Provide the (X, Y) coordinate of the cell's center where the given text is located.  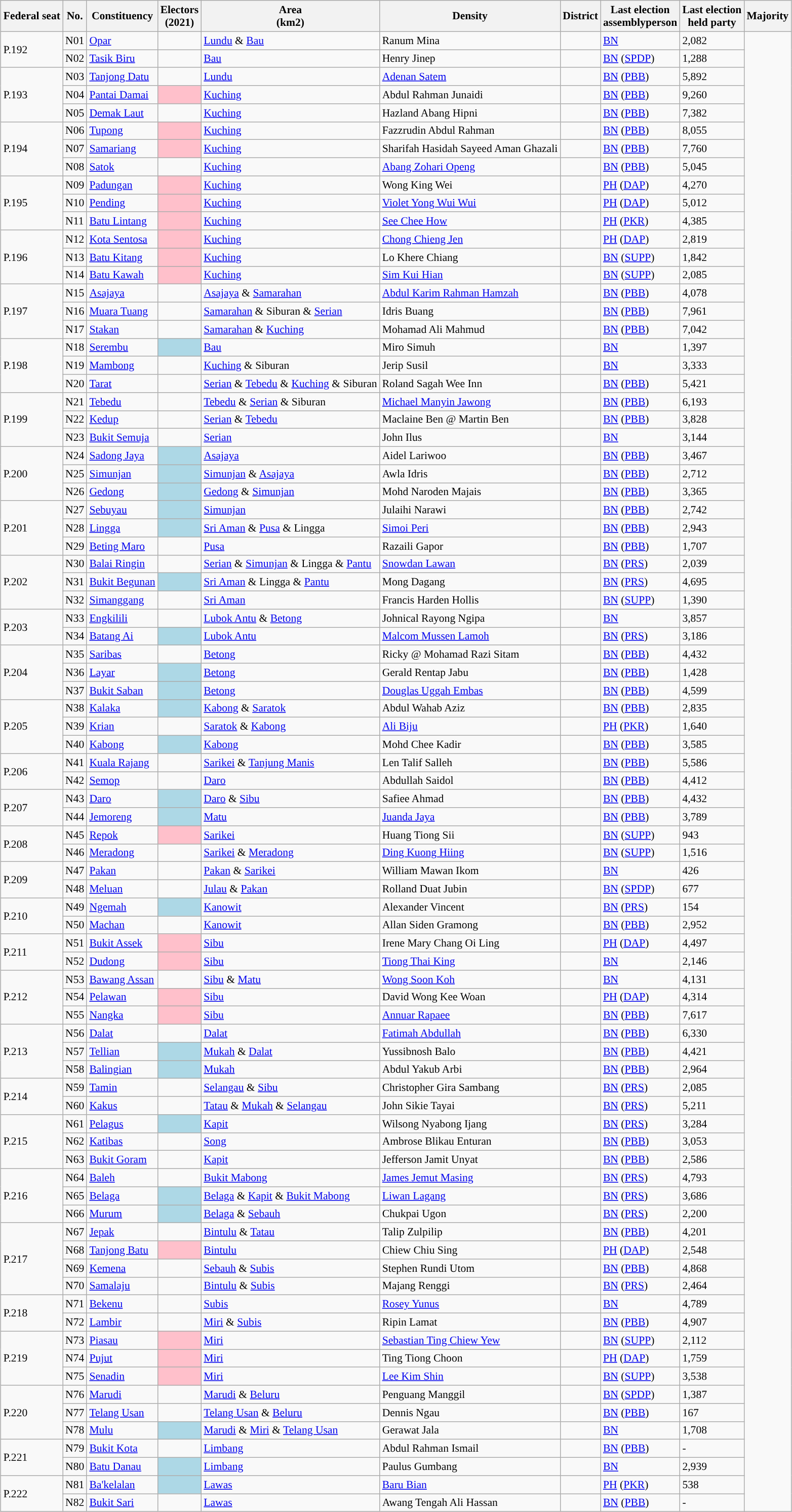
Sri Aman & Pusa & Lingga (290, 528)
Gerald Rentap Jabu (470, 672)
N17 (75, 329)
Batu Kitang (122, 257)
Last electionheld party (712, 16)
Federal seat (32, 16)
167 (712, 1412)
Lambir (122, 1322)
Tiong Thai King (470, 961)
N24 (75, 456)
Baru Bian (470, 1485)
P.210 (32, 916)
N80 (75, 1466)
Gedong (122, 492)
Sebuyau (122, 510)
Selangau & Sibu (290, 1087)
N82 (75, 1503)
Sharifah Hasidah Sayeed Aman Ghazali (470, 149)
N23 (75, 438)
Pusa (290, 546)
Machan (122, 925)
2,943 (712, 528)
Batu Lintang (122, 221)
Bukit Mabong (290, 1178)
Miri & Subis (290, 1322)
John Sikie Tayai (470, 1106)
N51 (75, 943)
Miro Simuh (470, 348)
Tarat (122, 384)
P.208 (32, 843)
N34 (75, 636)
Satok (122, 167)
N76 (75, 1394)
Telang Usan & Beluru (290, 1412)
4,385 (712, 221)
N36 (75, 672)
Snowdan Lawan (470, 564)
Stephen Rundi Utom (470, 1268)
N28 (75, 528)
Tanjong Datu (122, 77)
N16 (75, 311)
Ricky @ Mohamad Razi Sitam (470, 654)
N63 (75, 1160)
N26 (75, 492)
Lee Kim Shin (470, 1376)
N66 (75, 1214)
Tupong (122, 131)
Ali Biju (470, 727)
Krian (122, 727)
Subis (290, 1304)
P.207 (32, 808)
P.199 (32, 420)
Simanggang (122, 600)
Sri Aman (290, 600)
Meradong (122, 853)
John Ilus (470, 438)
5,586 (712, 763)
Ranum Mina (470, 41)
Dudong (122, 961)
Abdul Karim Rahman Hamzah (470, 293)
5,211 (712, 1106)
3,053 (712, 1142)
Pujut (122, 1358)
Lundu & Bau (290, 41)
Tasik Biru (122, 59)
N68 (75, 1250)
Bukit Assek (122, 943)
N64 (75, 1178)
Serian & Tebedu (290, 420)
Batang Ai (122, 636)
4,868 (712, 1268)
4,421 (712, 1051)
See Chee How (470, 221)
Semop (122, 780)
N49 (75, 907)
3,284 (712, 1123)
N60 (75, 1106)
Daro & Sibu (290, 799)
Chiew Chiu Sing (470, 1250)
Bukit Sari (122, 1503)
Simunjan & Asajaya (290, 474)
Sim Kui Hian (470, 275)
N54 (75, 997)
N05 (75, 112)
No. (75, 16)
3,857 (712, 618)
N67 (75, 1232)
P.215 (32, 1141)
5,045 (712, 167)
Jemoreng (122, 817)
2,964 (712, 1069)
Sarikei & Meradong (290, 853)
Liwan Lagang (470, 1196)
7,961 (712, 311)
2,939 (712, 1466)
Marudi & Miri & Telang Usan (290, 1430)
3,333 (712, 365)
7,382 (712, 112)
Marudi (122, 1394)
Jefferson Jamit Unyat (470, 1160)
Tebedu & Serian & Siburan (290, 401)
N47 (75, 871)
1,428 (712, 672)
426 (712, 871)
P.202 (32, 582)
N33 (75, 618)
Abdul Rahman Ismail (470, 1449)
N71 (75, 1304)
Bekenu (122, 1304)
P.201 (32, 528)
Batu Danau (122, 1466)
Sebastian Ting Chiew Yew (470, 1340)
Juanda Jaya (470, 817)
Stakan (122, 329)
N37 (75, 690)
N75 (75, 1376)
Idris Buang (470, 311)
Ripin Lamat (470, 1322)
Area(km2) (290, 16)
Mulu (122, 1430)
N59 (75, 1087)
Bukit Semuja (122, 438)
P.196 (32, 257)
677 (712, 889)
Sibu & Matu (290, 979)
8,055 (712, 131)
Tatau & Mukah & Selangau (290, 1106)
Ambrose Blikau Enturan (470, 1142)
4,907 (712, 1322)
Balai Ringin (122, 564)
7,617 (712, 1015)
P.209 (32, 880)
Engkilili (122, 618)
2,039 (712, 564)
N02 (75, 59)
Kuching & Siburan (290, 365)
Density (470, 16)
Wong King Wei (470, 185)
N14 (75, 275)
7,760 (712, 149)
Beting Maro (122, 546)
Roland Sagah Wee Inn (470, 384)
Bukit Kota (122, 1449)
N19 (75, 365)
4,599 (712, 690)
Baleh (122, 1178)
P.198 (32, 366)
N43 (75, 799)
Len Talif Salleh (470, 763)
N50 (75, 925)
Pantai Damai (122, 95)
Samarahan & Kuching (290, 329)
Aidel Lariwoo (470, 456)
N41 (75, 763)
Julaihi Narawi (470, 510)
Penguang Manggil (470, 1394)
Balingian (122, 1069)
N46 (75, 853)
Alexander Vincent (470, 907)
Jerip Susil (470, 365)
1,759 (712, 1358)
N18 (75, 348)
Serian & Simunjan & Lingga & Pantu (290, 564)
Allan Siden Gramong (470, 925)
Rosey Yunus (470, 1304)
Samalaju (122, 1286)
Pakan (122, 871)
Christopher Gira Sambang (470, 1087)
4,078 (712, 293)
Chong Chieng Jen (470, 239)
Muara Tuang (122, 311)
James Jemut Masing (470, 1178)
Constituency (122, 16)
Irene Mary Chang Oi Ling (470, 943)
P.213 (32, 1051)
P.214 (32, 1097)
William Mawan Ikom (470, 871)
N48 (75, 889)
Kemena (122, 1268)
N73 (75, 1340)
3,365 (712, 492)
Opar (122, 41)
P.211 (32, 952)
Ngemah (122, 907)
1,640 (712, 727)
N06 (75, 131)
P.195 (32, 203)
Last electionassemblyperson (640, 16)
Bukit Goram (122, 1160)
Francis Harden Hollis (470, 600)
N61 (75, 1123)
N70 (75, 1286)
N21 (75, 401)
Ding Kuong Hiing (470, 853)
Pakan & Sarikei (290, 871)
Gedong & Simunjan (290, 492)
N32 (75, 600)
Bawang Assan (122, 979)
Kabong & Saratok (290, 708)
Repok (122, 835)
Violet Yong Wui Wui (470, 203)
N30 (75, 564)
Tebedu (122, 401)
Samarahan & Siburan & Serian (290, 311)
1,516 (712, 853)
Samariang (122, 149)
6,193 (712, 401)
Bintulu (290, 1250)
P.219 (32, 1358)
Pelagus (122, 1123)
Paulus Gumbang (470, 1466)
1,842 (712, 257)
N12 (75, 239)
Meluan (122, 889)
N09 (75, 185)
3,828 (712, 420)
Simoi Peri (470, 528)
Fatimah Abdullah (470, 1033)
N44 (75, 817)
Saribas (122, 654)
4,201 (712, 1232)
3,585 (712, 744)
3,467 (712, 456)
2,952 (712, 925)
Sarikei & Tanjung Manis (290, 763)
Ting Tiong Choon (470, 1358)
Malcom Mussen Lamoh (470, 636)
N27 (75, 510)
3,538 (712, 1376)
Abdullah Saidol (470, 780)
N39 (75, 727)
Mohd Naroden Majais (470, 492)
N25 (75, 474)
N52 (75, 961)
P.203 (32, 627)
N13 (75, 257)
3,686 (712, 1196)
Belaga & Kapit & Bukit Mabong (290, 1196)
Pelawan (122, 997)
Mukah (290, 1069)
Lubok Antu (290, 636)
P.192 (32, 50)
N65 (75, 1196)
4,793 (712, 1178)
Bintulu & Subis (290, 1286)
Rolland Duat Jubin (470, 889)
Matu (290, 817)
Annuar Rapaee (470, 1015)
4,497 (712, 943)
4,695 (712, 582)
1,288 (712, 59)
Lo Khere Chiang (470, 257)
Mambong (122, 365)
Lubok Antu & Betong (290, 618)
Safiee Ahmad (470, 799)
P.200 (32, 473)
3,144 (712, 438)
Huang Tiong Sii (470, 835)
Jepak (122, 1232)
Abdul Rahman Junaidi (470, 95)
Awang Tengah Ali Hassan (470, 1503)
Sadong Jaya (122, 456)
Kakus (122, 1106)
3,186 (712, 636)
Mohamad Ali Mahmud (470, 329)
Serembu (122, 348)
Asajaya & Samarahan (290, 293)
N69 (75, 1268)
Maclaine Ben @ Martin Ben (470, 420)
Dennis Ngau (470, 1412)
Mukah & Dalat (290, 1051)
N31 (75, 582)
2,712 (712, 474)
Majority (768, 16)
Fazzrudin Abdul Rahman (470, 131)
N45 (75, 835)
4,412 (712, 780)
2,082 (712, 41)
Batu Kawah (122, 275)
Henry Jinep (470, 59)
N20 (75, 384)
5,892 (712, 77)
Ba'kelalan (122, 1485)
2,742 (712, 510)
2,586 (712, 1160)
N07 (75, 149)
N11 (75, 221)
N22 (75, 420)
Bukit Begunan (122, 582)
Song (290, 1142)
P.204 (32, 672)
538 (712, 1485)
P.197 (32, 311)
P.220 (32, 1413)
P.218 (32, 1313)
N56 (75, 1033)
Electors(2021) (180, 16)
Lingga (122, 528)
Johnical Rayong Ngipa (470, 618)
Abang Zohari Openg (470, 167)
Kedup (122, 420)
N10 (75, 203)
Padungan (122, 185)
Abdul Wahab Aziz (470, 708)
N58 (75, 1069)
N03 (75, 77)
Lundu (290, 77)
Julau & Pakan (290, 889)
N72 (75, 1322)
David Wong Kee Woan (470, 997)
N79 (75, 1449)
5,421 (712, 384)
Serian & Tebedu & Kuching & Siburan (290, 384)
Talip Zulpilip (470, 1232)
Kota Sentosa (122, 239)
7,042 (712, 329)
Kalaka (122, 708)
1,707 (712, 546)
N78 (75, 1430)
4,270 (712, 185)
Saratok & Kabong (290, 727)
P.222 (32, 1494)
Tanjong Batu (122, 1250)
N55 (75, 1015)
Mong Dagang (470, 582)
P.206 (32, 771)
2,200 (712, 1214)
N35 (75, 654)
P.217 (32, 1259)
Layar (122, 672)
Serian (290, 438)
Sarikei (290, 835)
Bintulu & Tatau (290, 1232)
P.216 (32, 1196)
N42 (75, 780)
N57 (75, 1051)
Katibas (122, 1142)
N08 (75, 167)
Michael Manyin Jawong (470, 401)
P.221 (32, 1457)
Awla Idris (470, 474)
N38 (75, 708)
6,330 (712, 1033)
N40 (75, 744)
P.205 (32, 727)
1,390 (712, 600)
Pending (122, 203)
P.194 (32, 149)
P.212 (32, 997)
N77 (75, 1412)
1,708 (712, 1430)
Tellian (122, 1051)
Bukit Saban (122, 690)
Nangka (122, 1015)
4,131 (712, 979)
Gerawat Jala (470, 1430)
Hazland Abang Hipni (470, 112)
Telang Usan (122, 1412)
Piasau (122, 1340)
9,260 (712, 95)
Tamin (122, 1087)
Yussibnosh Balo (470, 1051)
Senadin (122, 1376)
1,397 (712, 348)
Razaili Gapor (470, 546)
5,012 (712, 203)
4,314 (712, 997)
N04 (75, 95)
4,789 (712, 1304)
Mohd Chee Kadir (470, 744)
2,464 (712, 1286)
Wilsong Nyabong Ijang (470, 1123)
Murum (122, 1214)
2,146 (712, 961)
Kuala Rajang (122, 763)
1,387 (712, 1394)
Abdul Yakub Arbi (470, 1069)
154 (712, 907)
N15 (75, 293)
2,835 (712, 708)
Wong Soon Koh (470, 979)
3,789 (712, 817)
Demak Laut (122, 112)
Majang Renggi (470, 1286)
District (580, 16)
N01 (75, 41)
2,548 (712, 1250)
Belaga (122, 1196)
Marudi & Beluru (290, 1394)
943 (712, 835)
Sri Aman & Lingga & Pantu (290, 582)
Douglas Uggah Embas (470, 690)
Sebauh & Subis (290, 1268)
2,819 (712, 239)
N81 (75, 1485)
Belaga & Sebauh (290, 1214)
Chukpai Ugon (470, 1214)
N29 (75, 546)
N74 (75, 1358)
2,112 (712, 1340)
N62 (75, 1142)
P.193 (32, 94)
N53 (75, 979)
Adenan Satem (470, 77)
